Scan for the cell matching the given text and deliver its (x, y) coordinate at center. 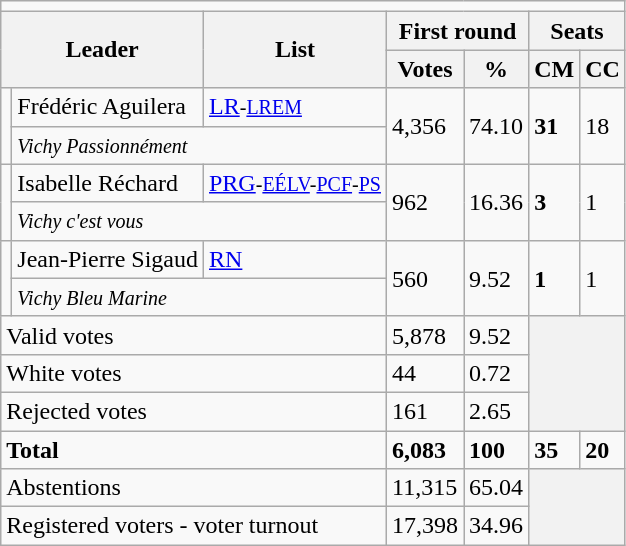
White votes (194, 373)
Total (194, 449)
962 (426, 202)
3 (554, 202)
44 (426, 373)
74.10 (496, 126)
Abstentions (194, 488)
CM (554, 69)
17,398 (426, 526)
Vichy c'est vous (200, 221)
Isabelle Réchard (108, 183)
Valid votes (194, 335)
Votes (426, 69)
% (496, 69)
Registered voters - voter turnout (194, 526)
11,315 (426, 488)
RN (294, 259)
PRG-EÉLV-PCF-PS (294, 183)
List (294, 50)
18 (603, 126)
4,356 (426, 126)
65.04 (496, 488)
Vichy Bleu Marine (200, 297)
Leader (102, 50)
Vichy Passionnément (200, 145)
Jean-Pierre Sigaud (108, 259)
31 (554, 126)
2.65 (496, 411)
CC (603, 69)
560 (426, 278)
6,083 (426, 449)
161 (426, 411)
0.72 (496, 373)
100 (496, 449)
LR-LREM (294, 107)
16.36 (496, 202)
Rejected votes (194, 411)
35 (554, 449)
Frédéric Aguilera (108, 107)
34.96 (496, 526)
Seats (578, 31)
20 (603, 449)
5,878 (426, 335)
First round (458, 31)
